Search for the cell housing the specified text and yield its [X, Y] center coordinate. 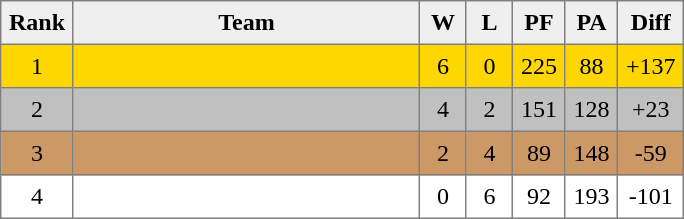
88 [591, 66]
L [489, 23]
W [443, 23]
151 [539, 110]
-101 [651, 197]
Team [246, 23]
1 [38, 66]
+137 [651, 66]
92 [539, 197]
PF [539, 23]
89 [539, 153]
193 [591, 197]
Rank [38, 23]
3 [38, 153]
225 [539, 66]
128 [591, 110]
PA [591, 23]
+23 [651, 110]
Diff [651, 23]
-59 [651, 153]
148 [591, 153]
